Detect which cell encompasses the target text, then output its (x, y) center coordinate. 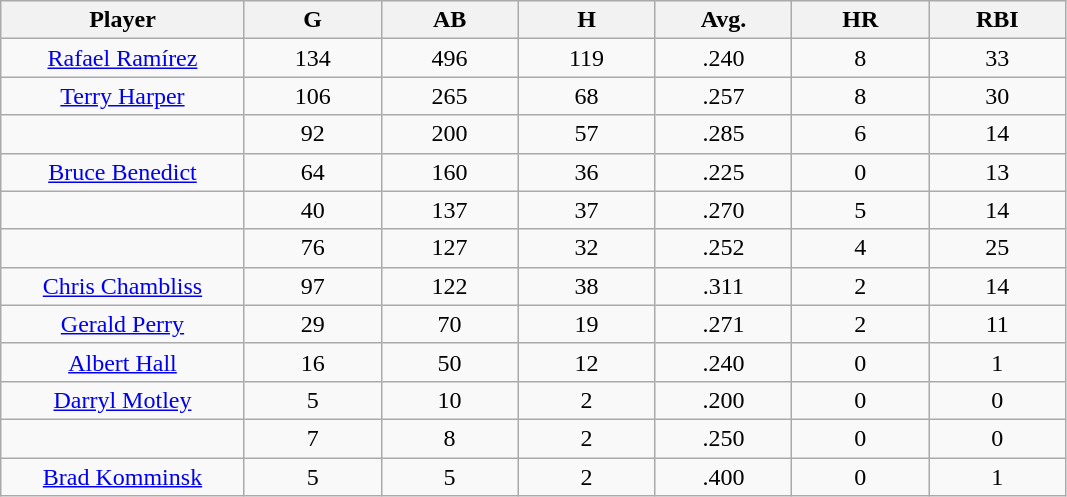
64 (312, 172)
33 (998, 58)
.311 (724, 286)
RBI (998, 20)
.252 (724, 248)
Rafael Ramírez (122, 58)
32 (586, 248)
30 (998, 96)
70 (450, 324)
.225 (724, 172)
137 (450, 210)
76 (312, 248)
Terry Harper (122, 96)
.270 (724, 210)
HR (860, 20)
68 (586, 96)
.250 (724, 438)
Gerald Perry (122, 324)
92 (312, 134)
122 (450, 286)
29 (312, 324)
265 (450, 96)
.271 (724, 324)
134 (312, 58)
Bruce Benedict (122, 172)
H (586, 20)
11 (998, 324)
Darryl Motley (122, 400)
.285 (724, 134)
Player (122, 20)
37 (586, 210)
Brad Komminsk (122, 477)
6 (860, 134)
16 (312, 362)
119 (586, 58)
40 (312, 210)
Avg. (724, 20)
.257 (724, 96)
127 (450, 248)
4 (860, 248)
36 (586, 172)
G (312, 20)
19 (586, 324)
AB (450, 20)
106 (312, 96)
38 (586, 286)
160 (450, 172)
25 (998, 248)
496 (450, 58)
97 (312, 286)
50 (450, 362)
Albert Hall (122, 362)
13 (998, 172)
12 (586, 362)
10 (450, 400)
.400 (724, 477)
.200 (724, 400)
Chris Chambliss (122, 286)
7 (312, 438)
200 (450, 134)
57 (586, 134)
